From the cell containing the given text, extract its center point as (X, Y) coordinate. 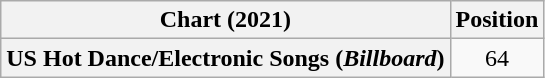
US Hot Dance/Electronic Songs (Billboard) (226, 58)
Position (497, 20)
64 (497, 58)
Chart (2021) (226, 20)
